Return the [X, Y] coordinate for the center point of the cell that contains the specified text.  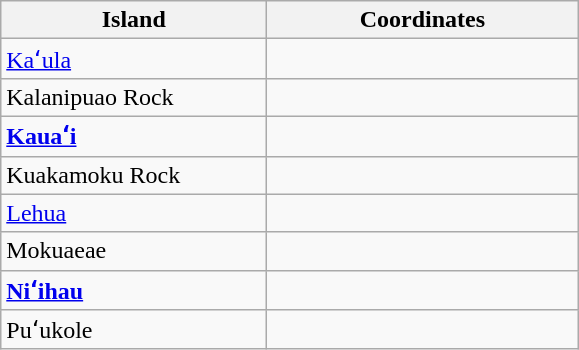
Niʻihau [134, 290]
Puʻukole [134, 330]
Kauaʻi [134, 136]
Coordinates [422, 20]
Kaʻula [134, 59]
Island [134, 20]
Lehua [134, 213]
Kuakamoku Rock [134, 175]
Mokuaeae [134, 251]
Kalanipuao Rock [134, 97]
